Extract the (x, y) coordinate from the center of the cell holding the provided text.  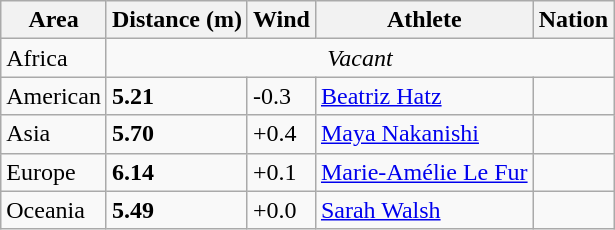
Sarah Walsh (424, 210)
+0.0 (281, 210)
Athlete (424, 20)
-0.3 (281, 96)
+0.4 (281, 134)
Oceania (54, 210)
Asia (54, 134)
Europe (54, 172)
Area (54, 20)
+0.1 (281, 172)
Maya Nakanishi (424, 134)
Distance (m) (176, 20)
Beatriz Hatz (424, 96)
5.21 (176, 96)
5.70 (176, 134)
Marie-Amélie Le Fur (424, 172)
Nation (573, 20)
Wind (281, 20)
5.49 (176, 210)
Vacant (360, 58)
American (54, 96)
6.14 (176, 172)
Africa (54, 58)
